Return [X, Y] of the center of cell containing provided text 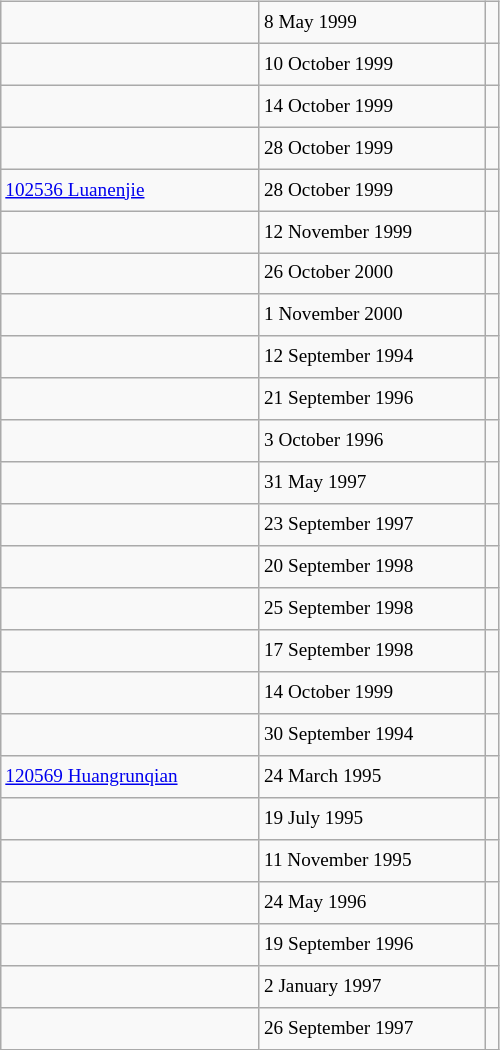
12 September 1994 [372, 357]
3 October 1996 [372, 441]
1 November 2000 [372, 315]
26 October 2000 [372, 274]
102536 Luanenjie [130, 190]
25 September 1998 [372, 609]
20 September 1998 [372, 567]
26 September 1997 [372, 1028]
23 September 1997 [372, 525]
10 October 1999 [372, 64]
8 May 1999 [372, 22]
24 March 1995 [372, 777]
2 January 1997 [372, 986]
21 September 1996 [372, 399]
31 May 1997 [372, 483]
30 September 1994 [372, 735]
12 November 1999 [372, 232]
120569 Huangrunqian [130, 777]
17 September 1998 [372, 651]
19 July 1995 [372, 819]
11 November 1995 [372, 861]
24 May 1996 [372, 902]
19 September 1996 [372, 944]
